Locate the cell with the specified text and output its [X, Y] center coordinate. 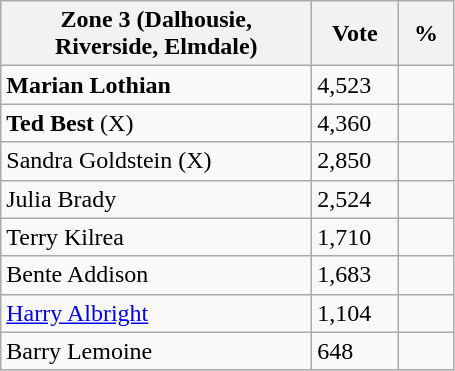
4,523 [355, 85]
% [426, 34]
Julia Brady [156, 199]
Marian Lothian [156, 85]
1,104 [355, 313]
Barry Lemoine [156, 351]
2,850 [355, 161]
Sandra Goldstein (X) [156, 161]
Bente Addison [156, 275]
Ted Best (X) [156, 123]
Terry Kilrea [156, 237]
2,524 [355, 199]
4,360 [355, 123]
1,683 [355, 275]
Vote [355, 34]
Zone 3 (Dalhousie, Riverside, Elmdale) [156, 34]
648 [355, 351]
Harry Albright [156, 313]
1,710 [355, 237]
